Search for the cell housing the specified text and yield its [x, y] center coordinate. 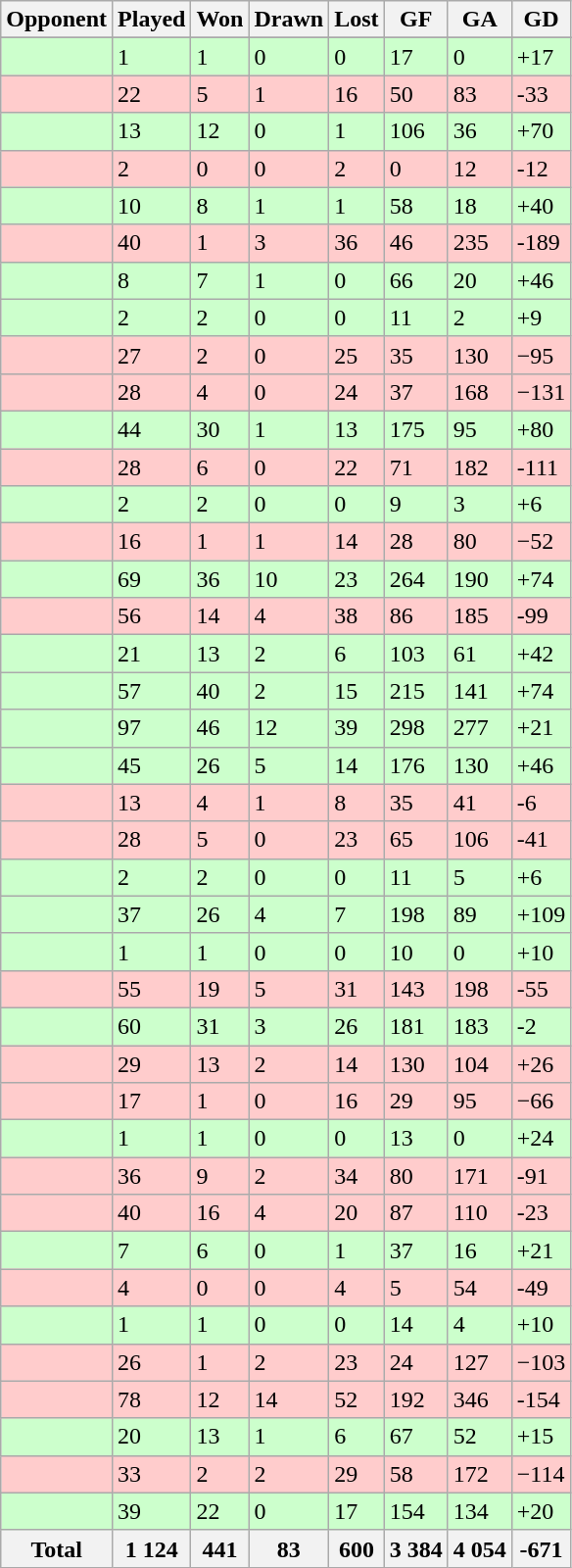
+42 [541, 654]
-99 [541, 616]
-33 [541, 94]
−52 [541, 542]
Drawn [289, 20]
110 [480, 1213]
55 [152, 989]
25 [357, 355]
277 [480, 728]
600 [357, 1548]
38 [357, 616]
56 [152, 616]
-154 [541, 1399]
172 [480, 1474]
181 [415, 1026]
87 [415, 1213]
Played [152, 20]
18 [480, 206]
54 [480, 1288]
143 [415, 989]
27 [152, 355]
Opponent [57, 20]
185 [480, 616]
97 [152, 728]
+17 [541, 57]
57 [152, 691]
183 [480, 1026]
-41 [541, 840]
+9 [541, 318]
154 [415, 1511]
+15 [541, 1437]
103 [415, 654]
60 [152, 1026]
-12 [541, 169]
346 [480, 1399]
45 [152, 765]
−66 [541, 1102]
66 [415, 280]
3 384 [415, 1548]
134 [480, 1511]
-6 [541, 803]
50 [415, 94]
4 054 [480, 1548]
-2 [541, 1026]
264 [415, 579]
67 [415, 1437]
−114 [541, 1474]
215 [415, 691]
86 [415, 616]
104 [480, 1063]
+80 [541, 429]
141 [480, 691]
GF [415, 20]
21 [152, 654]
+26 [541, 1063]
Total [57, 1548]
Lost [357, 20]
-55 [541, 989]
182 [480, 467]
+109 [541, 914]
89 [480, 914]
176 [415, 765]
+24 [541, 1139]
78 [152, 1399]
127 [480, 1362]
-671 [541, 1548]
71 [415, 467]
175 [415, 429]
192 [415, 1399]
−95 [541, 355]
61 [480, 654]
44 [152, 429]
19 [219, 989]
34 [357, 1176]
-23 [541, 1213]
GA [480, 20]
-49 [541, 1288]
65 [415, 840]
168 [480, 392]
33 [152, 1474]
+40 [541, 206]
-91 [541, 1176]
-111 [541, 467]
+70 [541, 131]
-189 [541, 243]
171 [480, 1176]
Won [219, 20]
41 [480, 803]
+20 [541, 1511]
15 [357, 691]
190 [480, 579]
298 [415, 728]
235 [480, 243]
69 [152, 579]
GD [541, 20]
441 [219, 1548]
30 [219, 429]
−103 [541, 1362]
−131 [541, 392]
1 124 [152, 1548]
